Locate the cell with the specified text and output its (X, Y) center coordinate. 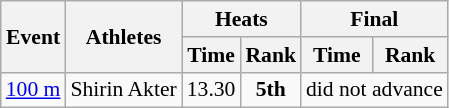
Heats (242, 19)
100 m (34, 90)
13.30 (212, 90)
Event (34, 36)
did not advance (374, 90)
Final (374, 19)
Athletes (123, 36)
5th (270, 90)
Shirin Akter (123, 90)
